Locate the cell with the specified text and output its (X, Y) center coordinate. 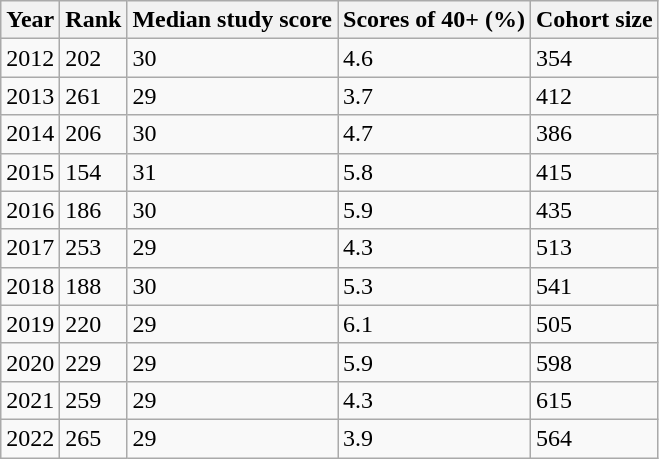
265 (94, 438)
2019 (30, 324)
Median study score (232, 20)
2018 (30, 286)
505 (594, 324)
Cohort size (594, 20)
31 (232, 172)
186 (94, 210)
354 (594, 58)
386 (594, 134)
220 (94, 324)
615 (594, 400)
412 (594, 96)
2022 (30, 438)
598 (594, 362)
188 (94, 286)
2017 (30, 248)
2020 (30, 362)
435 (594, 210)
Rank (94, 20)
4.7 (434, 134)
Scores of 40+ (%) (434, 20)
2021 (30, 400)
564 (594, 438)
4.6 (434, 58)
5.3 (434, 286)
541 (594, 286)
3.9 (434, 438)
2015 (30, 172)
415 (594, 172)
154 (94, 172)
259 (94, 400)
261 (94, 96)
513 (594, 248)
206 (94, 134)
5.8 (434, 172)
2016 (30, 210)
202 (94, 58)
2013 (30, 96)
Year (30, 20)
2014 (30, 134)
229 (94, 362)
253 (94, 248)
2012 (30, 58)
3.7 (434, 96)
6.1 (434, 324)
